Pinpoint the cell where the given text exists, returning its [X, Y] midpoint coordinate. 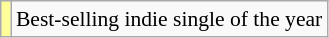
Best-selling indie single of the year [169, 19]
